Pinpoint the cell where the given text exists, returning its [X, Y] midpoint coordinate. 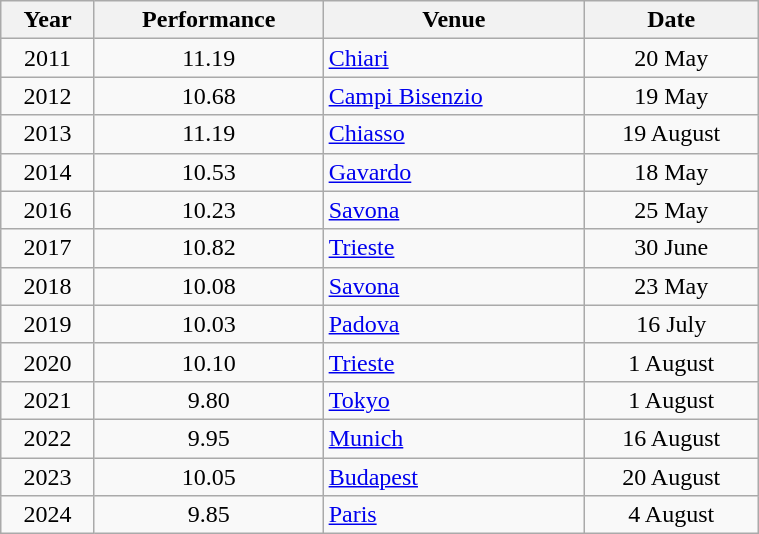
25 May [672, 210]
20 August [672, 477]
Chiari [454, 58]
23 May [672, 286]
10.53 [208, 172]
16 August [672, 438]
19 May [672, 96]
2022 [48, 438]
Paris [454, 515]
Budapest [454, 477]
Munich [454, 438]
2020 [48, 362]
Chiasso [454, 134]
2018 [48, 286]
10.05 [208, 477]
2021 [48, 400]
16 July [672, 324]
Gavardo [454, 172]
4 August [672, 515]
9.95 [208, 438]
30 June [672, 248]
10.08 [208, 286]
2023 [48, 477]
Performance [208, 20]
18 May [672, 172]
Tokyo [454, 400]
Padova [454, 324]
Venue [454, 20]
2014 [48, 172]
Year [48, 20]
2013 [48, 134]
10.23 [208, 210]
19 August [672, 134]
10.10 [208, 362]
9.85 [208, 515]
Campi Bisenzio [454, 96]
2012 [48, 96]
2019 [48, 324]
2016 [48, 210]
2017 [48, 248]
2024 [48, 515]
9.80 [208, 400]
Date [672, 20]
20 May [672, 58]
2011 [48, 58]
10.68 [208, 96]
10.82 [208, 248]
10.03 [208, 324]
